Provide the [x, y] coordinate of the cell's center where the given text is located.  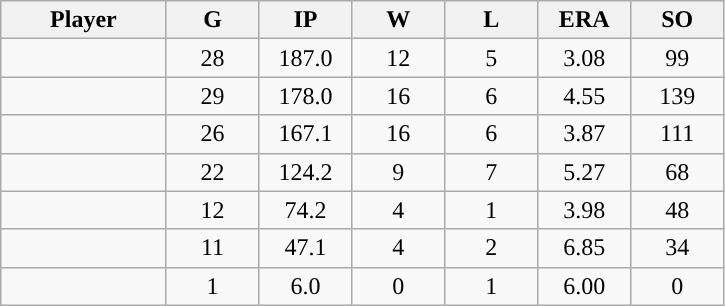
Player [84, 20]
IP [306, 20]
3.87 [584, 134]
3.98 [584, 210]
28 [212, 58]
74.2 [306, 210]
99 [678, 58]
187.0 [306, 58]
7 [492, 172]
L [492, 20]
3.08 [584, 58]
9 [398, 172]
47.1 [306, 248]
139 [678, 96]
48 [678, 210]
111 [678, 134]
11 [212, 248]
2 [492, 248]
5.27 [584, 172]
167.1 [306, 134]
6.00 [584, 286]
124.2 [306, 172]
ERA [584, 20]
34 [678, 248]
SO [678, 20]
178.0 [306, 96]
26 [212, 134]
6.0 [306, 286]
22 [212, 172]
4.55 [584, 96]
68 [678, 172]
W [398, 20]
5 [492, 58]
G [212, 20]
6.85 [584, 248]
29 [212, 96]
